Extract the (X, Y) coordinate from the center of the cell holding the provided text.  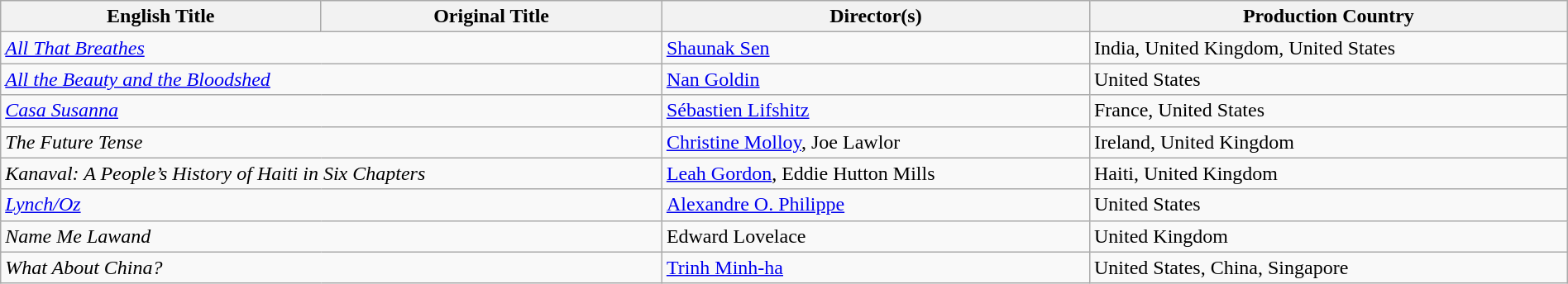
Director(s) (875, 17)
India, United Kingdom, United States (1328, 48)
The Future Tense (332, 142)
Edward Lovelace (875, 236)
Production Country (1328, 17)
Name Me Lawand (332, 236)
All That Breathes (332, 48)
Lynch/Oz (332, 205)
Trinh Minh-ha (875, 267)
United Kingdom (1328, 236)
United States, China, Singapore (1328, 267)
Leah Gordon, Eddie Hutton Mills (875, 173)
All the Beauty and the Bloodshed (332, 79)
Casa Susanna (332, 111)
Kanaval: A People’s History of Haiti in Six Chapters (332, 173)
France, United States (1328, 111)
Alexandre O. Philippe (875, 205)
Nan Goldin (875, 79)
Ireland, United Kingdom (1328, 142)
Haiti, United Kingdom (1328, 173)
English Title (160, 17)
Original Title (491, 17)
Christine Molloy, Joe Lawlor (875, 142)
Shaunak Sen (875, 48)
Sébastien Lifshitz (875, 111)
What About China? (332, 267)
